From the cell containing the given text, extract its center point as (X, Y) coordinate. 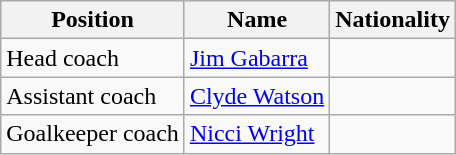
Goalkeeper coach (93, 134)
Jim Gabarra (256, 58)
Assistant coach (93, 96)
Nicci Wright (256, 134)
Head coach (93, 58)
Position (93, 20)
Name (256, 20)
Clyde Watson (256, 96)
Nationality (393, 20)
